Identify which cell holds the provided text, then report its [x, y] central coordinate. 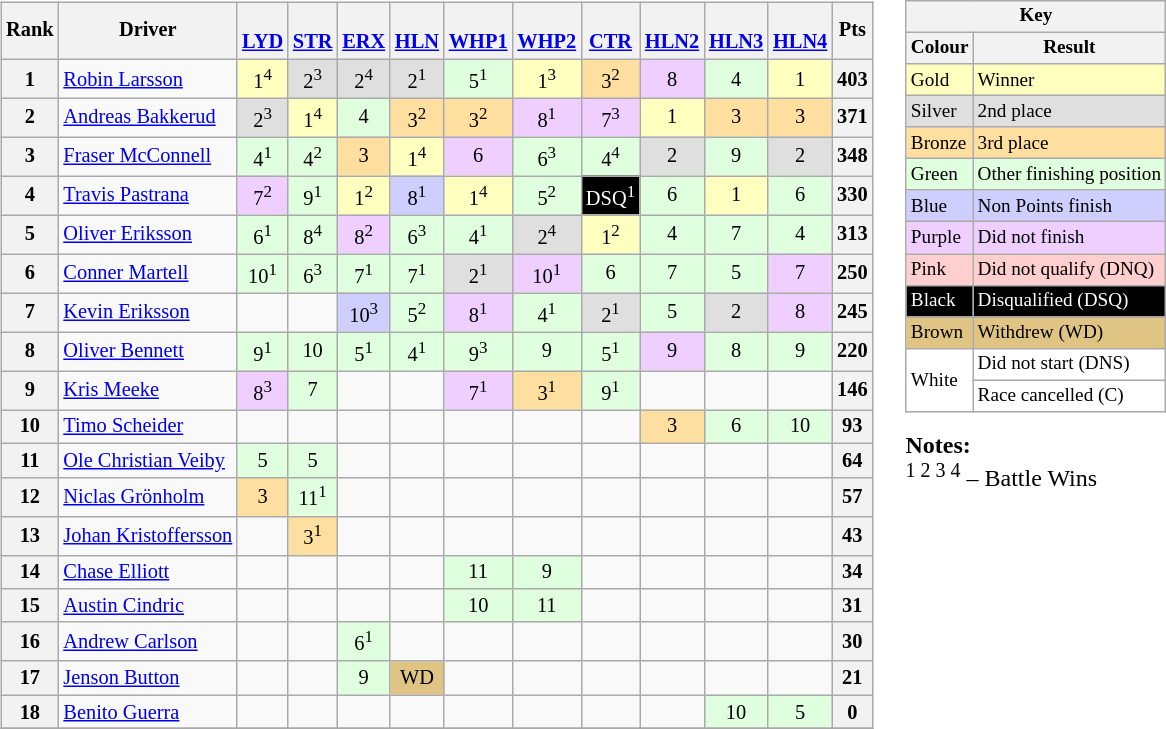
103 [364, 312]
330 [852, 196]
White [940, 380]
34 [852, 572]
Brown [940, 333]
82 [364, 234]
111 [312, 496]
LYD [262, 31]
Driver [148, 31]
HLN2 [672, 31]
Gold [940, 80]
Did not start (DNS) [1070, 364]
Andrew Carlson [148, 642]
15 [30, 606]
DSQ1 [610, 196]
Did not qualify (DNQ) [1070, 270]
Winner [1070, 80]
WHP1 [478, 31]
Oliver Bennett [148, 352]
313 [852, 234]
Niclas Grönholm [148, 496]
Non Points finish [1070, 206]
Kevin Eriksson [148, 312]
Key [1036, 16]
HLN4 [800, 31]
42 [312, 156]
Pts [852, 31]
HLN [417, 31]
HLN3 [736, 31]
348 [852, 156]
Bronze [940, 143]
3rd place [1070, 143]
Robin Larsson [148, 78]
Travis Pastrana [148, 196]
STR [312, 31]
Result [1070, 48]
Rank [30, 31]
250 [852, 274]
Green [940, 175]
0 [852, 712]
Purple [940, 238]
16 [30, 642]
245 [852, 312]
17 [30, 678]
Jenson Button [148, 678]
WD [417, 678]
72 [262, 196]
403 [852, 78]
Silver [940, 111]
73 [610, 118]
220 [852, 352]
146 [852, 390]
30 [852, 642]
Kris Meeke [148, 390]
371 [852, 118]
57 [852, 496]
CTR [610, 31]
Andreas Bakkerud [148, 118]
84 [312, 234]
Austin Cindric [148, 606]
Timo Scheider [148, 427]
2nd place [1070, 111]
Johan Kristoffersson [148, 536]
Conner Martell [148, 274]
WHP2 [546, 31]
ERX [364, 31]
Colour [940, 48]
Chase Elliott [148, 572]
18 [30, 712]
Oliver Eriksson [148, 234]
83 [262, 390]
Did not finish [1070, 238]
Benito Guerra [148, 712]
43 [852, 536]
Ole Christian Veiby [148, 461]
Blue [940, 206]
Race cancelled (C) [1070, 396]
Pink [940, 270]
Fraser McConnell [148, 156]
Withdrew (WD) [1070, 333]
64 [852, 461]
Other finishing position [1070, 175]
Black [940, 301]
44 [610, 156]
Disqualified (DSQ) [1070, 301]
